From the cell containing the given text, extract its center point as (X, Y) coordinate. 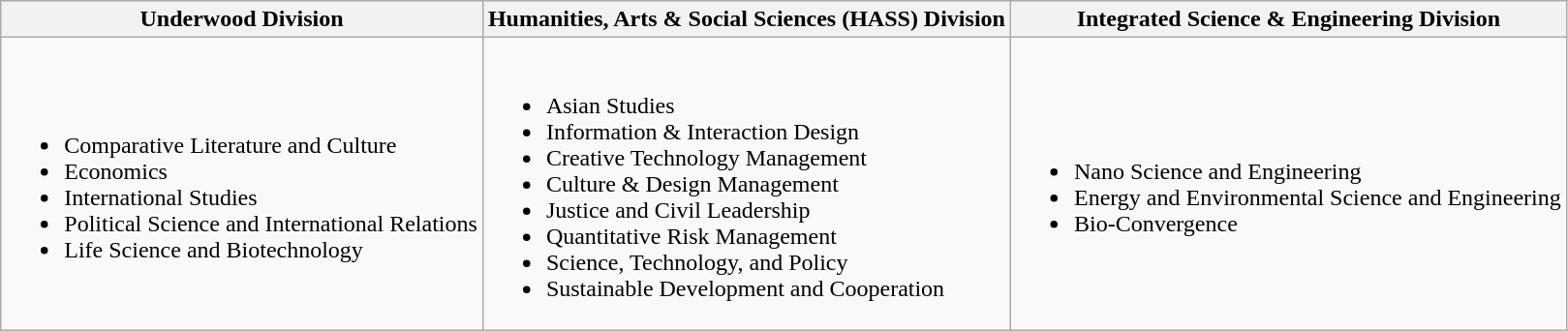
Nano Science and EngineeringEnergy and Environmental Science and EngineeringBio-Convergence (1288, 184)
Humanities, Arts & Social Sciences (HASS) Division (746, 19)
Integrated Science & Engineering Division (1288, 19)
Underwood Division (242, 19)
Comparative Literature and CultureEconomicsInternational StudiesPolitical Science and International RelationsLife Science and Biotechnology (242, 184)
